Identify which cell holds the provided text, then report its [X, Y] central coordinate. 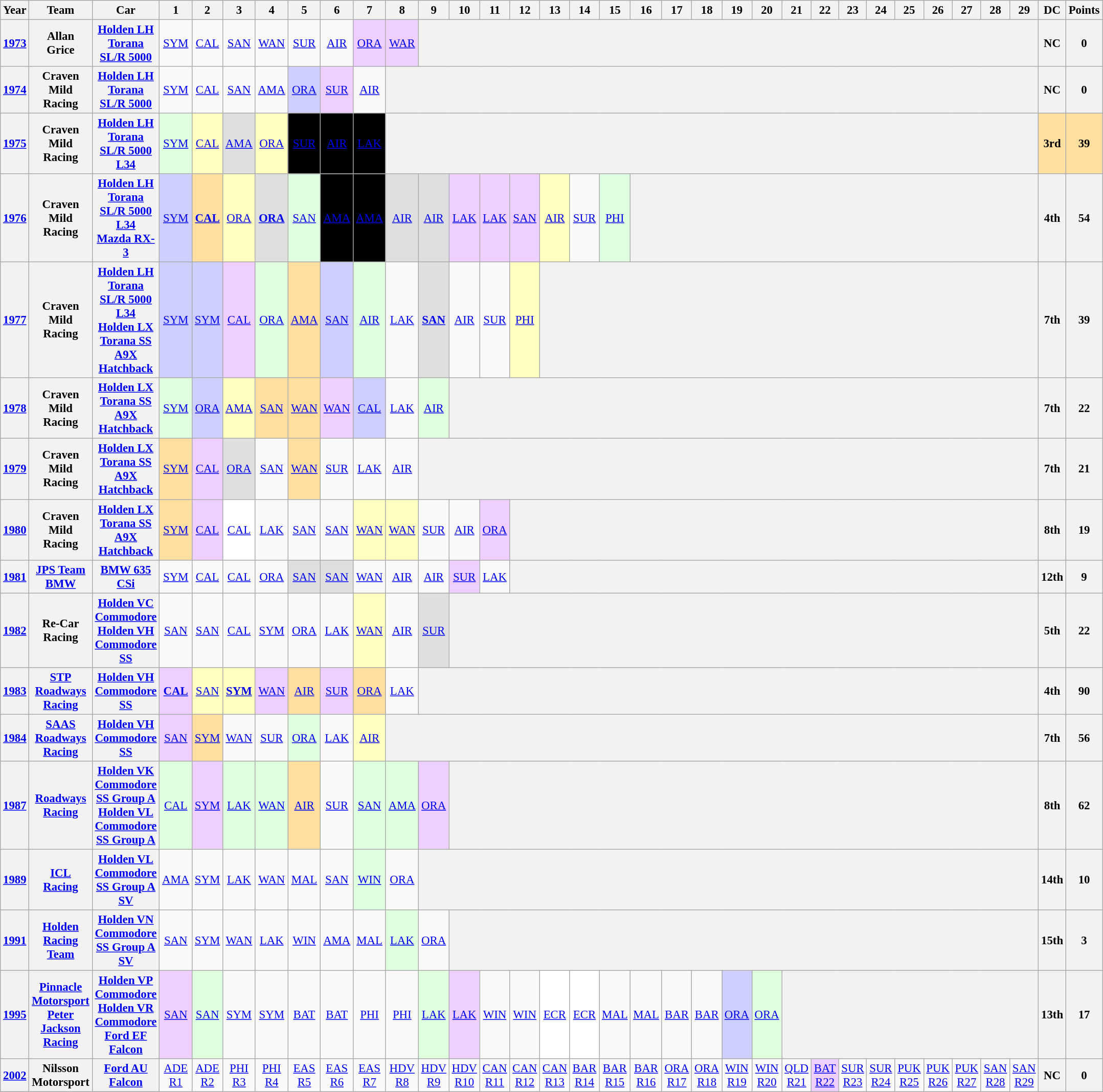
Holden Racing Team [60, 941]
CANR12 [525, 1076]
CANR13 [555, 1076]
SAAS Roadways Racing [60, 738]
2002 [15, 1076]
8 [402, 10]
1973 [15, 43]
Allan Grice [60, 43]
WAR [402, 43]
Year [15, 10]
Pinnacle MotorsportPeter Jackson Racing [60, 1014]
Holden VK Commodore SS Group AHolden VL Commodore SS Group A [126, 806]
62 [1084, 806]
HDVR8 [402, 1076]
Points [1084, 10]
16 [646, 10]
1976 [15, 218]
Ford AU Falcon [126, 1076]
20 [767, 10]
13 [555, 10]
1974 [15, 90]
ICL Racing [60, 879]
23 [853, 10]
2 [208, 10]
QLDR21 [797, 1076]
Car [126, 10]
PHIR4 [272, 1076]
12 [525, 10]
Holden LH Torana SL/R 5000 L34 [126, 144]
PUKR27 [966, 1076]
1978 [15, 409]
WINR19 [737, 1076]
12th [1052, 577]
3rd [1052, 144]
6 [337, 10]
PHIR3 [239, 1076]
Holden VN Commodore SS Group A SV [126, 941]
1991 [15, 941]
1977 [15, 320]
PUKR26 [938, 1076]
5 [304, 10]
STP Roadways Racing [60, 691]
WINR20 [767, 1076]
15th [1052, 941]
27 [966, 10]
BARR16 [646, 1076]
Re-Car Racing [60, 630]
Roadways Racing [60, 806]
7 [370, 10]
1 [176, 10]
28 [995, 10]
ADER1 [176, 1076]
1995 [15, 1014]
15 [615, 10]
1989 [15, 879]
1980 [15, 530]
SURR24 [881, 1076]
1975 [15, 144]
Holden VL Commodore SS Group A SV [126, 879]
SANR29 [1024, 1076]
1984 [15, 738]
SANR28 [995, 1076]
Holden LH Torana SL/R 5000 L34Holden LX Torana SS A9X Hatchback [126, 320]
24 [881, 10]
Team [60, 10]
4 [272, 10]
ORAR17 [677, 1076]
11 [495, 10]
JPS Team BMW [60, 577]
Holden VP CommodoreHolden VR CommodoreFord EF Falcon [126, 1014]
BATR22 [825, 1076]
HDVR10 [464, 1076]
18 [707, 10]
54 [1084, 218]
DC [1052, 10]
BARR15 [615, 1076]
56 [1084, 738]
5th [1052, 630]
13th [1052, 1014]
1987 [15, 806]
25 [909, 10]
PUKR25 [909, 1076]
26 [938, 10]
ORAR18 [707, 1076]
1981 [15, 577]
14th [1052, 879]
EASR7 [370, 1076]
1982 [15, 630]
SURR23 [853, 1076]
HDVR9 [434, 1076]
CANR11 [495, 1076]
1983 [15, 691]
EASR5 [304, 1076]
BMW 635 CSi [126, 577]
Holden VC CommodoreHolden VH Commodore SS [126, 630]
Holden LH Torana SL/R 5000 L34Mazda RX-3 [126, 218]
29 [1024, 10]
BARR14 [584, 1076]
Nilsson Motorsport [60, 1076]
14 [584, 10]
EASR6 [337, 1076]
1979 [15, 469]
90 [1084, 691]
ADER2 [208, 1076]
